Scan for the cell matching the given text and deliver its (x, y) coordinate at center. 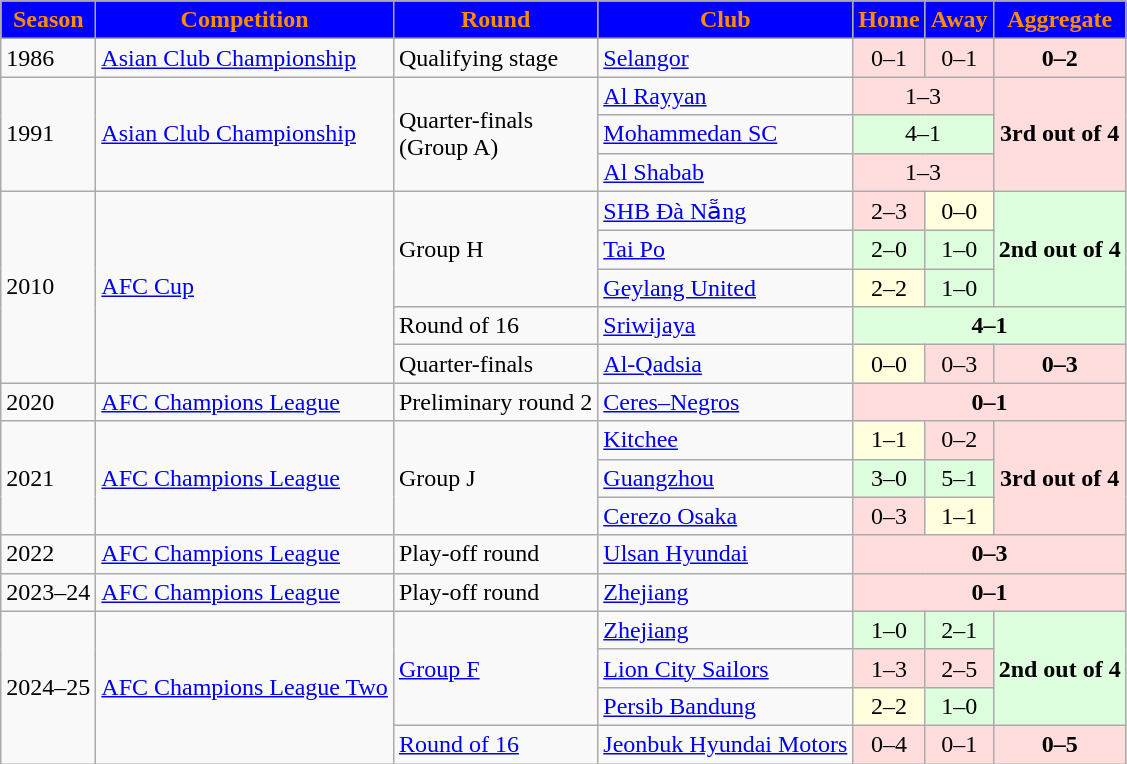
Mohammedan SC (726, 134)
2024–25 (48, 687)
2–0 (889, 250)
Sriwijaya (726, 326)
3–0 (889, 478)
2023–24 (48, 592)
1986 (48, 58)
5–1 (959, 478)
2022 (48, 554)
Quarter-finals (495, 364)
2–5 (959, 668)
Geylang United (726, 288)
Club (726, 20)
Tai Po (726, 250)
0–4 (889, 744)
2–3 (889, 211)
2020 (48, 402)
Season (48, 20)
1991 (48, 134)
2010 (48, 287)
Persib Bandung (726, 706)
Selangor (726, 58)
Home (889, 20)
Qualifying stage (495, 58)
Competition (245, 20)
2021 (48, 478)
AFC Champions League Two (245, 687)
Al Shabab (726, 172)
Aggregate (1060, 20)
Al-Qadsia (726, 364)
AFC Cup (245, 287)
Preliminary round 2 (495, 402)
Guangzhou (726, 478)
Cerezo Osaka (726, 516)
Ulsan Hyundai (726, 554)
Group H (495, 249)
Lion City Sailors (726, 668)
SHB Đà Nẵng (726, 211)
Round (495, 20)
Kitchee (726, 440)
Jeonbuk Hyundai Motors (726, 744)
0–5 (1060, 744)
Al Rayyan (726, 96)
Ceres–Negros (726, 402)
Group J (495, 478)
Group F (495, 668)
Quarter-finals(Group A) (495, 134)
2–1 (959, 630)
Away (959, 20)
